Locate the cell with the specified text and output its (X, Y) center coordinate. 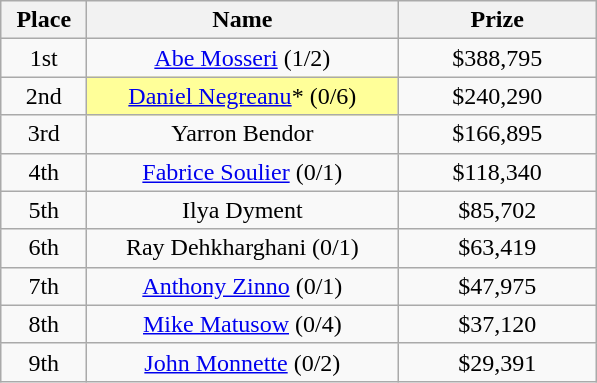
3rd (44, 134)
$240,290 (498, 96)
4th (44, 172)
Mike Matusow (0/4) (242, 324)
6th (44, 248)
9th (44, 362)
Fabrice Soulier (0/1) (242, 172)
John Monnette (0/2) (242, 362)
Place (44, 20)
$388,795 (498, 58)
$118,340 (498, 172)
$166,895 (498, 134)
1st (44, 58)
$63,419 (498, 248)
Yarron Bendor (242, 134)
Ilya Dyment (242, 210)
8th (44, 324)
$29,391 (498, 362)
5th (44, 210)
7th (44, 286)
Anthony Zinno (0/1) (242, 286)
2nd (44, 96)
Daniel Negreanu* (0/6) (242, 96)
Name (242, 20)
$85,702 (498, 210)
$47,975 (498, 286)
Prize (498, 20)
Ray Dehkharghani (0/1) (242, 248)
Abe Mosseri (1/2) (242, 58)
$37,120 (498, 324)
